Extract the (X, Y) coordinate from the center of the cell holding the provided text.  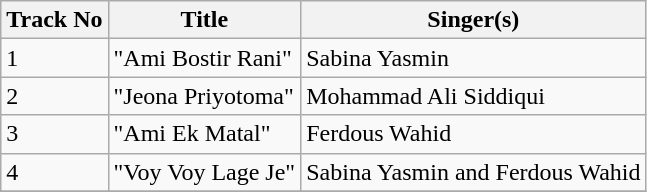
"Jeona Priyotoma" (204, 96)
Ferdous Wahid (474, 134)
"Voy Voy Lage Je" (204, 172)
Track No (54, 20)
3 (54, 134)
Mohammad Ali Siddiqui (474, 96)
Sabina Yasmin (474, 58)
1 (54, 58)
Sabina Yasmin and Ferdous Wahid (474, 172)
4 (54, 172)
2 (54, 96)
Title (204, 20)
"Ami Bostir Rani" (204, 58)
Singer(s) (474, 20)
"Ami Ek Matal" (204, 134)
